Extract the (X, Y) coordinate from the center of the cell holding the provided text.  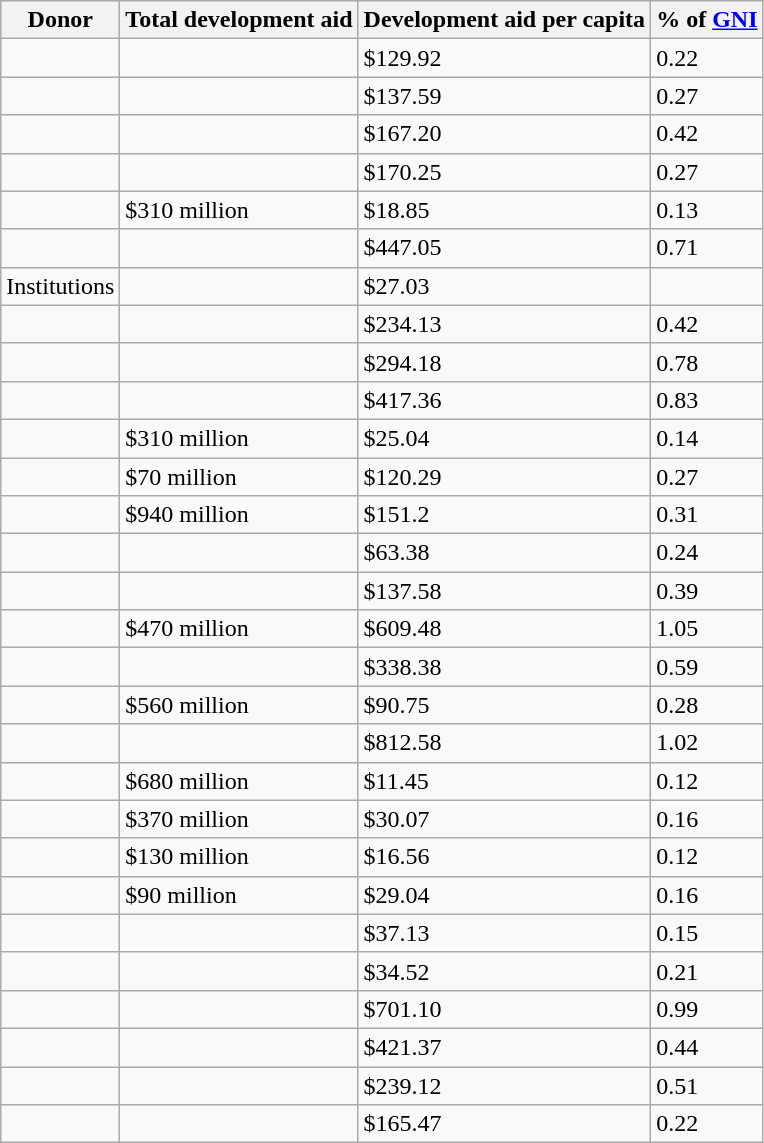
$170.25 (504, 172)
$130 million (239, 857)
$120.29 (504, 477)
$421.37 (504, 1047)
$812.58 (504, 743)
0.31 (707, 515)
Total development aid (239, 20)
$940 million (239, 515)
0.24 (707, 553)
0.59 (707, 667)
$30.07 (504, 819)
$417.36 (504, 400)
$90 million (239, 895)
$37.13 (504, 933)
$294.18 (504, 362)
Institutions (60, 286)
$165.47 (504, 1124)
Development aid per capita (504, 20)
$63.38 (504, 553)
$680 million (239, 781)
0.71 (707, 248)
$137.58 (504, 591)
0.15 (707, 933)
$609.48 (504, 629)
0.39 (707, 591)
$234.13 (504, 324)
$29.04 (504, 895)
$338.38 (504, 667)
$11.45 (504, 781)
$701.10 (504, 1009)
$137.59 (504, 96)
% of GNI (707, 20)
$370 million (239, 819)
0.78 (707, 362)
$167.20 (504, 134)
1.05 (707, 629)
$470 million (239, 629)
1.02 (707, 743)
$18.85 (504, 210)
$25.04 (504, 438)
0.83 (707, 400)
0.13 (707, 210)
$560 million (239, 705)
$129.92 (504, 58)
0.14 (707, 438)
$27.03 (504, 286)
$70 million (239, 477)
$34.52 (504, 971)
0.44 (707, 1047)
$151.2 (504, 515)
Donor (60, 20)
$239.12 (504, 1085)
$16.56 (504, 857)
0.51 (707, 1085)
0.99 (707, 1009)
0.28 (707, 705)
$447.05 (504, 248)
0.21 (707, 971)
$90.75 (504, 705)
